Determine the [x, y] coordinate at the center of the cell enclosing the given text.  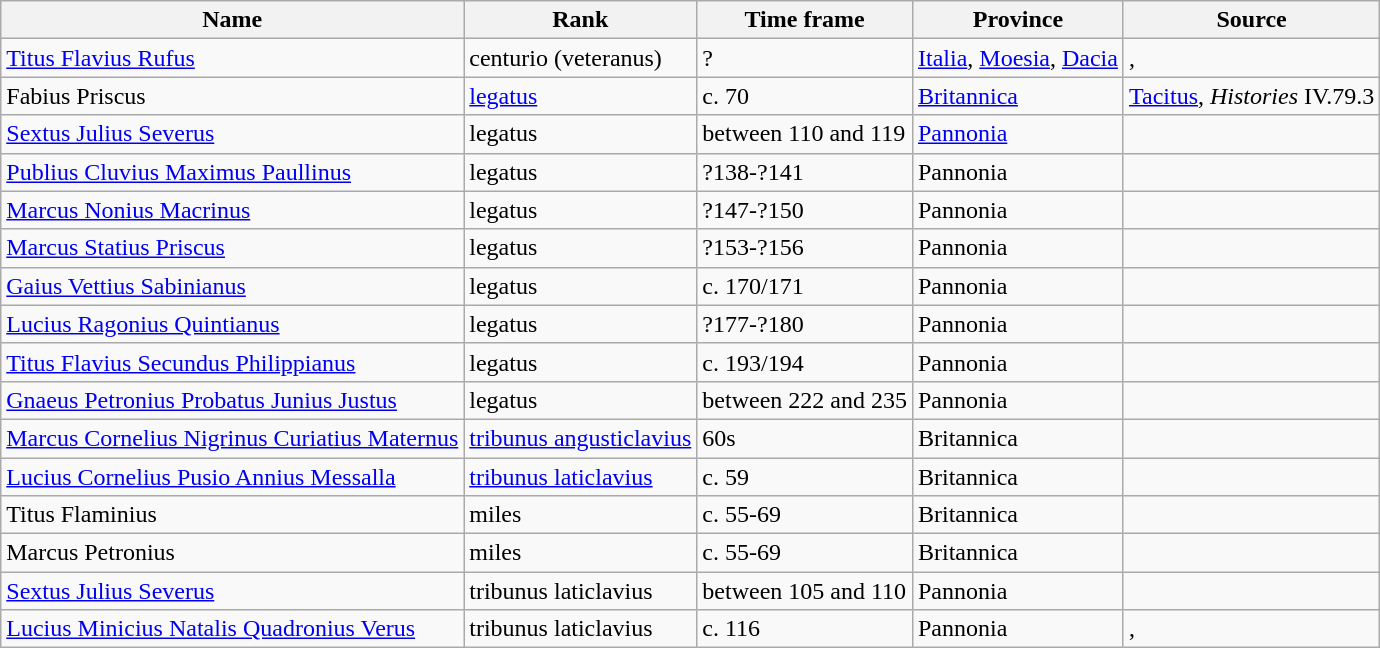
?153-?156 [805, 248]
Marcus Cornelius Nigrinus Curiatius Maternus [232, 438]
?147-?150 [805, 210]
Rank [580, 20]
Gaius Vettius Sabinianus [232, 286]
Titus Flavius Rufus [232, 58]
c. 59 [805, 477]
Name [232, 20]
between 105 and 110 [805, 591]
Time frame [805, 20]
Marcus Statius Priscus [232, 248]
Lucius Cornelius Pusio Annius Messalla [232, 477]
Marcus Nonius Macrinus [232, 210]
60s [805, 438]
Italia, Moesia, Dacia [1018, 58]
Province [1018, 20]
Gnaeus Petronius Probatus Junius Justus [232, 400]
Marcus Petronius [232, 553]
c. 70 [805, 96]
Lucius Minicius Natalis Quadronius Verus [232, 629]
Tacitus, Histories IV.79.3 [1251, 96]
c. 116 [805, 629]
c. 170/171 [805, 286]
tribunus angusticlavius [580, 438]
Titus Flaminius [232, 515]
Fabius Priscus [232, 96]
between 110 and 119 [805, 134]
?177-?180 [805, 324]
Source [1251, 20]
? [805, 58]
?138-?141 [805, 172]
c. 193/194 [805, 362]
centurio (veteranus) [580, 58]
between 222 and 235 [805, 400]
Publius Cluvius Maximus Paullinus [232, 172]
Titus Flavius Secundus Philippianus [232, 362]
Lucius Ragonius Quintianus [232, 324]
